Determine the [x, y] coordinate at the center of the cell enclosing the given text.  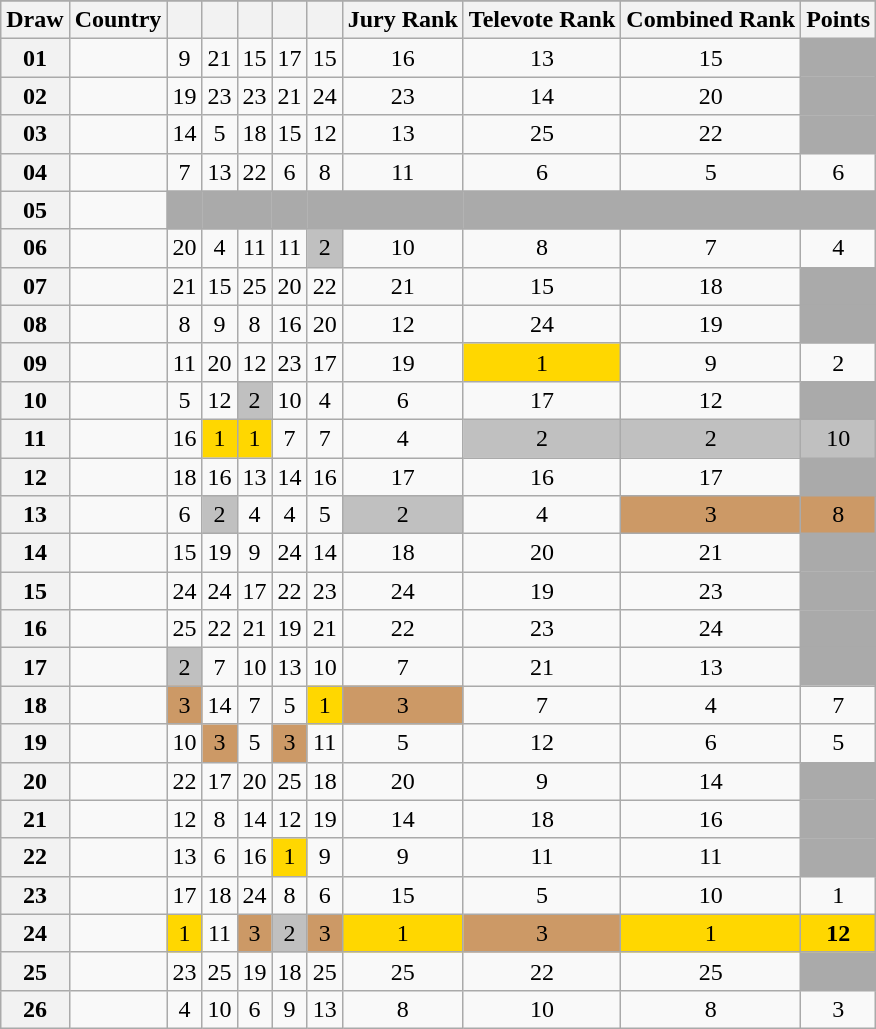
Televote Rank [542, 20]
02 [35, 96]
26 [35, 1009]
05 [35, 210]
Draw [35, 20]
04 [35, 172]
Country [118, 20]
Combined Rank [711, 20]
09 [35, 362]
Jury Rank [402, 20]
01 [35, 58]
03 [35, 134]
07 [35, 286]
Points [838, 20]
08 [35, 324]
06 [35, 248]
